From the cell containing the given text, extract its center point as [x, y] coordinate. 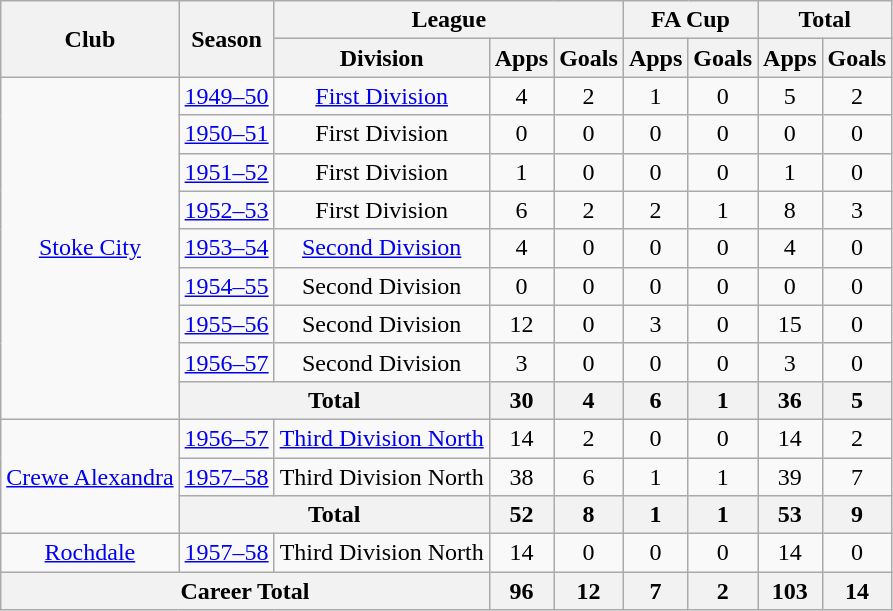
38 [521, 477]
FA Cup [690, 20]
39 [790, 477]
15 [790, 324]
1950–51 [226, 134]
53 [790, 515]
9 [857, 515]
1952–53 [226, 210]
1955–56 [226, 324]
Season [226, 39]
1954–55 [226, 286]
36 [790, 400]
League [448, 20]
Crewe Alexandra [90, 476]
1949–50 [226, 96]
Stoke City [90, 248]
1951–52 [226, 172]
Career Total [245, 591]
52 [521, 515]
103 [790, 591]
Division [382, 58]
30 [521, 400]
96 [521, 591]
Club [90, 39]
1953–54 [226, 248]
Rochdale [90, 553]
